Extract the (X, Y) coordinate from the center of the cell holding the provided text.  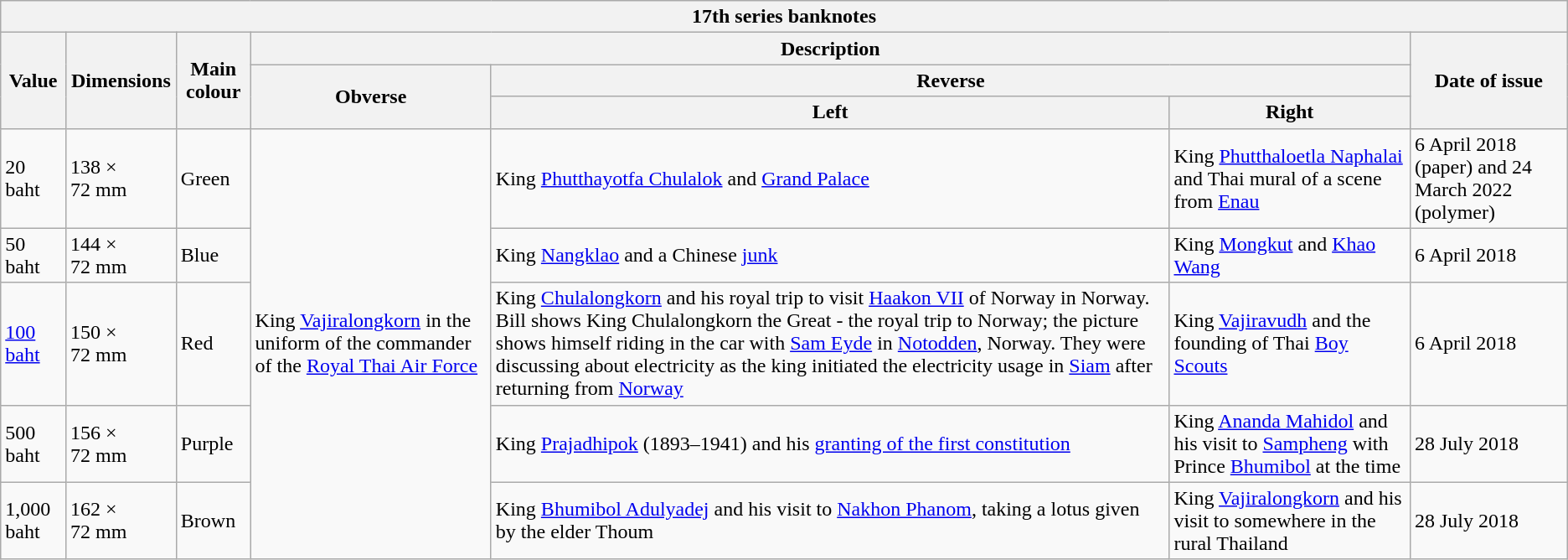
500 baht (34, 443)
Main colour (213, 80)
Blue (213, 255)
Brown (213, 521)
20 baht (34, 178)
17th series banknotes (784, 17)
King Vajiralongkorn in the uniform of the commander of the Royal Thai Air Force (370, 344)
King Ananda Mahidol and his visit to Sampheng with Prince Bhumibol at the time (1290, 443)
King Mongkut and Khao Wang (1290, 255)
Reverse (950, 80)
King Vajiralongkorn and his visit to somewhere in the rural Thailand (1290, 521)
156 × 72 mm (121, 443)
King Bhumibol Adulyadej and his visit to Nakhon Phanom, taking a lotus given by the elder Thoum (830, 521)
Right (1290, 112)
144 × 72 mm (121, 255)
King Phutthaloetla Naphalai and Thai mural of a scene from Enau (1290, 178)
Left (830, 112)
Red (213, 344)
King Prajadhipok (1893–1941) and his granting of the first constitution (830, 443)
Date of issue (1488, 80)
138 × 72 mm (121, 178)
Green (213, 178)
Description (830, 49)
6 April 2018 (paper) and 24 March 2022 (polymer) (1488, 178)
King Vajiravudh and the founding of Thai Boy Scouts (1290, 344)
Purple (213, 443)
1,000 baht (34, 521)
50 baht (34, 255)
162 × 72 mm (121, 521)
150 × 72 mm (121, 344)
Obverse (370, 96)
King Nangklao and a Chinese junk (830, 255)
Dimensions (121, 80)
Value (34, 80)
King Phutthayotfa Chulalok and Grand Palace (830, 178)
100 baht (34, 344)
